Search for the cell housing the specified text and yield its [X, Y] center coordinate. 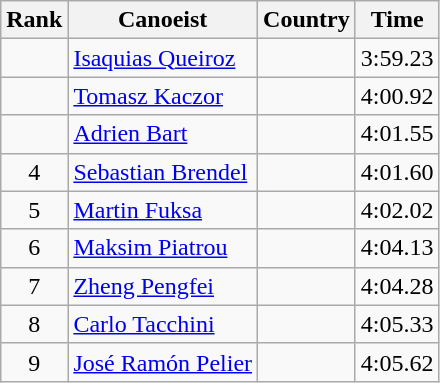
Maksim Piatrou [163, 248]
Time [397, 20]
Rank [34, 20]
Isaquias Queiroz [163, 58]
5 [34, 210]
4:04.28 [397, 286]
Country [307, 20]
4 [34, 172]
Zheng Pengfei [163, 286]
4:05.33 [397, 324]
José Ramón Pelier [163, 362]
7 [34, 286]
4:04.13 [397, 248]
Adrien Bart [163, 134]
6 [34, 248]
4:01.60 [397, 172]
Sebastian Brendel [163, 172]
Tomasz Kaczor [163, 96]
3:59.23 [397, 58]
4:01.55 [397, 134]
Martin Fuksa [163, 210]
Canoeist [163, 20]
9 [34, 362]
4:00.92 [397, 96]
8 [34, 324]
4:05.62 [397, 362]
4:02.02 [397, 210]
Carlo Tacchini [163, 324]
